Detect which cell encompasses the target text, then output its [X, Y] center coordinate. 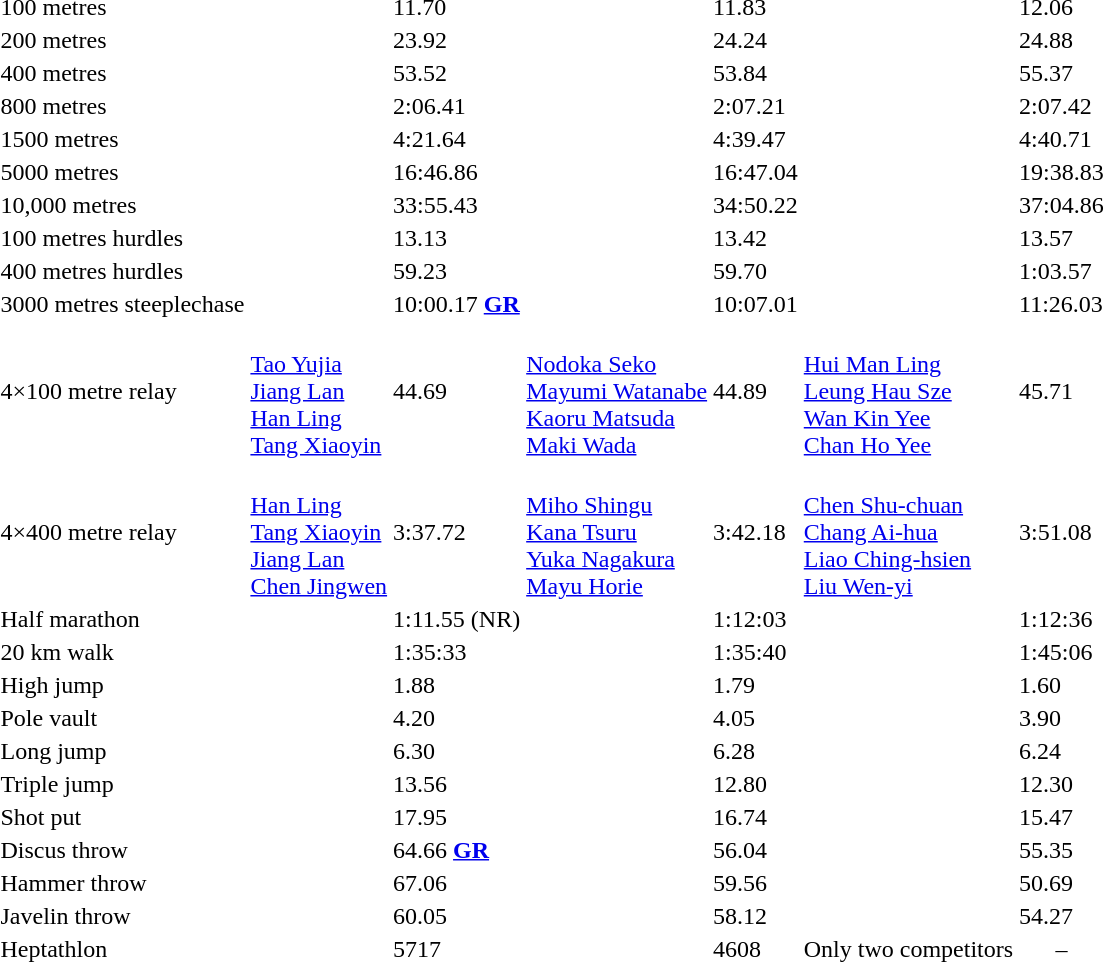
1:35:33 [457, 652]
Chen Shu-chuanChang Ai-huaLiao Ching-hsienLiu Wen-yi [908, 532]
Nodoka SekoMayumi WatanabeKaoru MatsudaMaki Wada [617, 391]
13.13 [457, 238]
4:21.64 [457, 139]
44.89 [756, 391]
59.70 [756, 271]
3:42.18 [756, 532]
16:46.86 [457, 172]
Hui Man LingLeung Hau SzeWan Kin YeeChan Ho Yee [908, 391]
67.06 [457, 883]
16:47.04 [756, 172]
Miho ShinguKana TsuruYuka NagakuraMayu Horie [617, 532]
4.20 [457, 718]
64.66 GR [457, 850]
53.52 [457, 73]
10:07.01 [756, 304]
Han LingTang XiaoyinJiang LanChen Jingwen [319, 532]
6.30 [457, 751]
59.56 [756, 883]
13.42 [756, 238]
1:11.55 (NR) [457, 619]
58.12 [756, 916]
56.04 [756, 850]
44.69 [457, 391]
Tao YujiaJiang LanHan LingTang Xiaoyin [319, 391]
6.28 [756, 751]
1.88 [457, 685]
3:37.72 [457, 532]
53.84 [756, 73]
33:55.43 [457, 205]
1:35:40 [756, 652]
1.79 [756, 685]
2:06.41 [457, 106]
59.23 [457, 271]
1:12:03 [756, 619]
10:00.17 GR [457, 304]
34:50.22 [756, 205]
12.80 [756, 784]
2:07.21 [756, 106]
4:39.47 [756, 139]
13.56 [457, 784]
60.05 [457, 916]
17.95 [457, 817]
23.92 [457, 40]
16.74 [756, 817]
4.05 [756, 718]
24.24 [756, 40]
